Identify which cell holds the provided text, then report its [x, y] central coordinate. 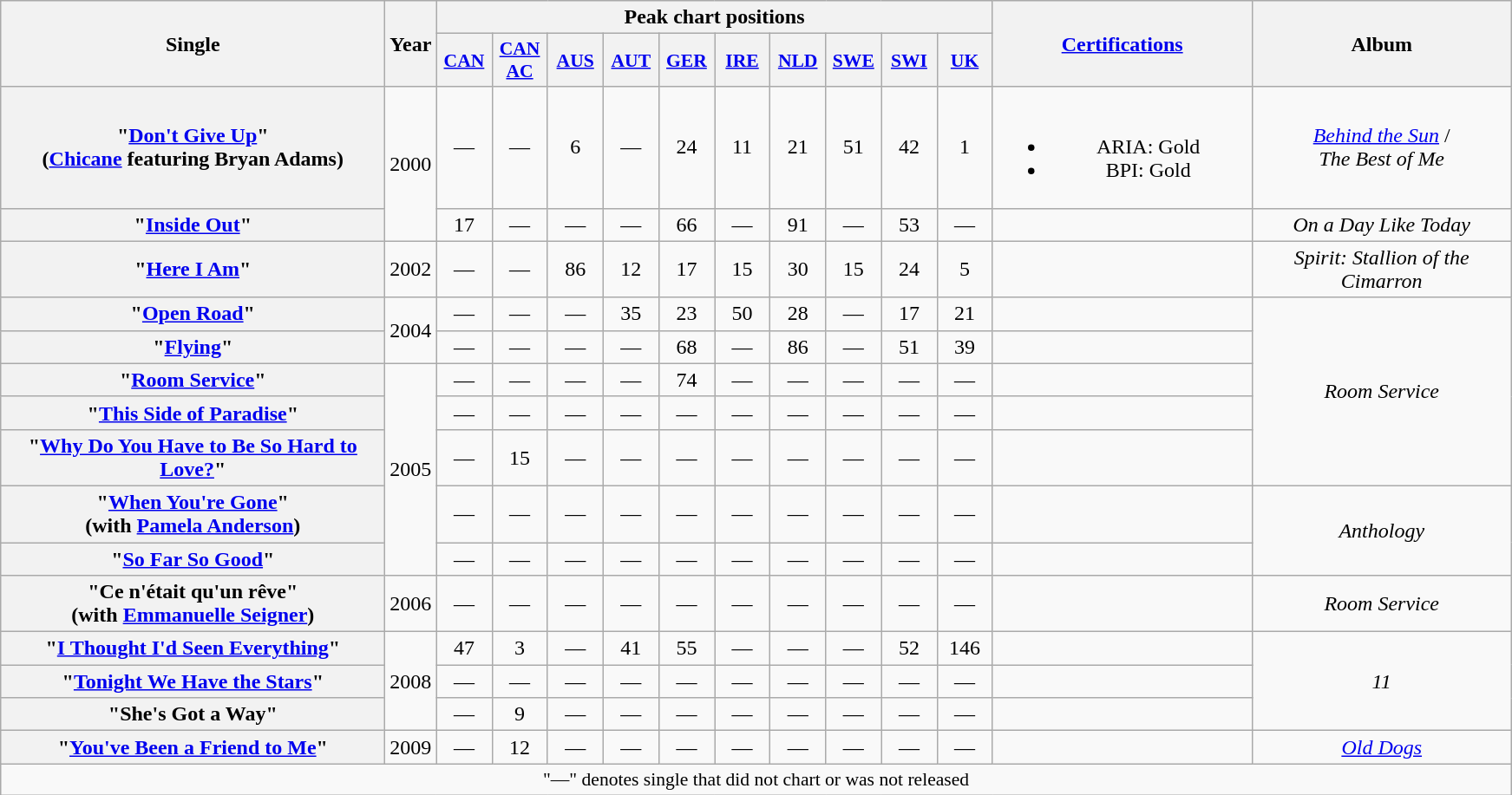
CAN AC [520, 61]
28 [798, 314]
"This Side of Paradise" [193, 413]
Album [1381, 43]
"So Far So Good" [193, 559]
2004 [411, 330]
IRE [743, 61]
2006 [411, 603]
50 [743, 314]
GER [686, 61]
30 [798, 269]
23 [686, 314]
SWI [909, 61]
47 [464, 648]
CAN [464, 61]
1 [965, 147]
"Flying" [193, 347]
Single [193, 43]
Certifications [1123, 43]
Anthology [1381, 531]
"Ce n'était qu'un rêve" (with Emmanuelle Seigner) [193, 603]
SWE [854, 61]
3 [520, 648]
UK [965, 61]
"Why Do You Have to Be So Hard to Love?" [193, 458]
35 [631, 314]
"—" denotes single that did not chart or was not released [756, 779]
"Open Road" [193, 314]
"She's Got a Way" [193, 714]
52 [909, 648]
146 [965, 648]
"When You're Gone" (with Pamela Anderson) [193, 513]
74 [686, 380]
AUT [631, 61]
91 [798, 225]
"Room Service" [193, 380]
Peak chart positions [715, 17]
Spirit: Stallion of theCimarron [1381, 269]
68 [686, 347]
66 [686, 225]
55 [686, 648]
"You've Been a Friend to Me" [193, 747]
2002 [411, 269]
ARIA: GoldBPI: Gold [1123, 147]
AUS [575, 61]
9 [520, 714]
39 [965, 347]
Old Dogs [1381, 747]
5 [965, 269]
Behind the Sun / The Best of Me [1381, 147]
NLD [798, 61]
"Don't Give Up" (Chicane featuring Bryan Adams) [193, 147]
"I Thought I'd Seen Everything" [193, 648]
On a Day Like Today [1381, 225]
2005 [411, 469]
Year [411, 43]
2009 [411, 747]
2000 [411, 164]
"Inside Out" [193, 225]
2008 [411, 681]
6 [575, 147]
53 [909, 225]
42 [909, 147]
"Tonight We Have the Stars" [193, 681]
"Here I Am" [193, 269]
41 [631, 648]
